Scan for the cell matching the given text and deliver its [x, y] coordinate at center. 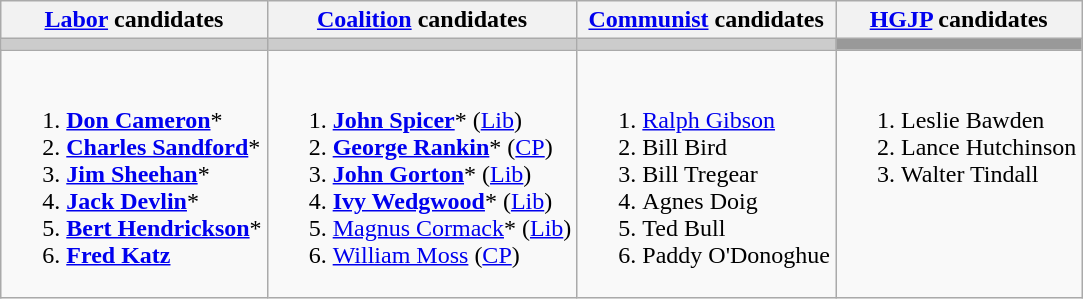
Coalition candidates [422, 20]
Communist candidates [706, 20]
Labor candidates [134, 20]
John Spicer* (Lib)George Rankin* (CP)John Gorton* (Lib)Ivy Wedgwood* (Lib)Magnus Cormack* (Lib)William Moss (CP) [422, 174]
Ralph GibsonBill BirdBill TregearAgnes DoigTed BullPaddy O'Donoghue [706, 174]
Don Cameron*Charles Sandford*Jim Sheehan*Jack Devlin*Bert Hendrickson*Fred Katz [134, 174]
HGJP candidates [959, 20]
Leslie BawdenLance HutchinsonWalter Tindall [959, 174]
